Return the (x, y) coordinate for the center point of the cell that contains the specified text.  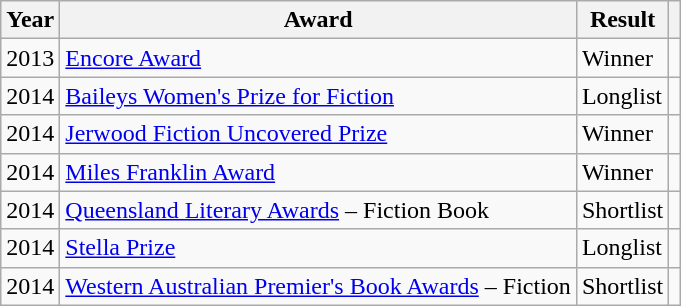
Stella Prize (318, 248)
Miles Franklin Award (318, 172)
Western Australian Premier's Book Awards – Fiction (318, 286)
2013 (30, 58)
Award (318, 20)
Year (30, 20)
Jerwood Fiction Uncovered Prize (318, 134)
Encore Award (318, 58)
Result (622, 20)
Baileys Women's Prize for Fiction (318, 96)
Queensland Literary Awards – Fiction Book (318, 210)
